From the cell containing the given text, extract its center point as (X, Y) coordinate. 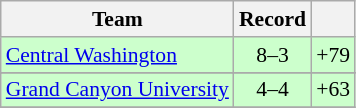
+79 (333, 55)
Grand Canyon University (118, 90)
+63 (333, 90)
Central Washington (118, 55)
Record (272, 19)
8–3 (272, 55)
Team (118, 19)
4–4 (272, 90)
